Determine the (x, y) coordinate at the center of the cell enclosing the given text.  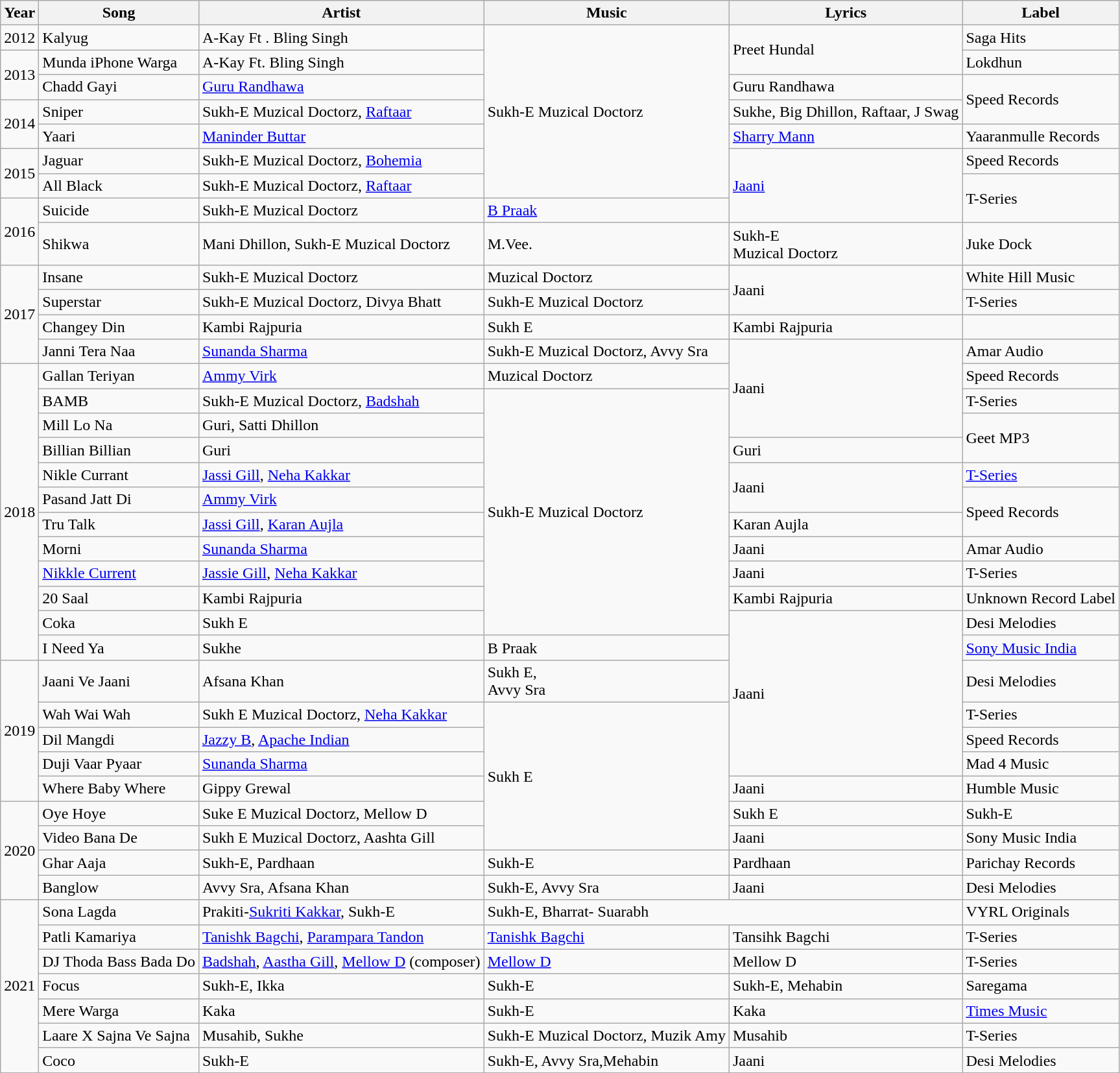
Insane (119, 277)
Karan Aujla (846, 524)
All Black (119, 186)
Ghar Aaja (119, 863)
2014 (19, 124)
Laare X Sajna Ve Sajna (119, 1035)
Sukh E Muzical Doctorz, Neha Kakkar (341, 714)
Kalyug (119, 38)
2015 (19, 173)
Jazzy B, Apache Indian (341, 739)
Juke Dock (1041, 244)
Maninder Buttar (341, 136)
Sukh-E Muzical Doctorz, Avvy Sra (606, 352)
Yaaranmulle Records (1041, 136)
Focus (119, 986)
Jaguar (119, 161)
Song (119, 13)
Sukh-E, Bharrat- Suarabh (723, 912)
Times Music (1041, 1011)
2012 (19, 38)
Sona Lagda (119, 912)
Jassie Gill, Neha Kakkar (341, 573)
Banglow (119, 887)
Tru Talk (119, 524)
White Hill Music (1041, 277)
20 Saal (119, 598)
Suke E Muzical Doctorz, Mellow D (341, 814)
Humble Music (1041, 789)
Changey Din (119, 326)
Coka (119, 623)
Tanishk Bagchi, Parampara Tandon (341, 937)
Sukh-E Muzical Doctorz, Badshah (341, 401)
Pardhaan (846, 863)
Sniper (119, 112)
Billian Billian (119, 450)
VYRL Originals (1041, 912)
Sukh-E Muzical Doctorz, Muzik Amy (606, 1035)
Duji Vaar Pyaar (119, 764)
Mill Lo Na (119, 426)
BAMB (119, 401)
Nikle Currant (119, 475)
A-Kay Ft. Bling Singh (341, 62)
Sukh-E, Avvy Sra (606, 887)
Jassi Gill, Karan Aujla (341, 524)
Artist (341, 13)
Sukh-E Muzical Doctorz, Divya Bhatt (341, 302)
Label (1041, 13)
2021 (19, 986)
I Need Ya (119, 647)
Sukh E,Avvy Sra (606, 681)
Nikkle Current (119, 573)
Sukh-E, Pardhaan (341, 863)
Janni Tera Naa (119, 352)
Year (19, 13)
Musahib, Sukhe (341, 1035)
2019 (19, 730)
Sukhe (341, 647)
Saga Hits (1041, 38)
Sukh-E, Mehabin (846, 986)
Munda iPhone Warga (119, 62)
Superstar (119, 302)
Sukh-E, Ikka (341, 986)
Lokdhun (1041, 62)
Mad 4 Music (1041, 764)
Guri, Satti Dhillon (341, 426)
Prakiti-Sukriti Kakkar, Sukh-E (341, 912)
Saregama (1041, 986)
Musahib (846, 1035)
2016 (19, 231)
Avvy Sra, Afsana Khan (341, 887)
Gallan Teriyan (119, 376)
Jassi Gill, Neha Kakkar (341, 475)
Sukh-EMuzical Doctorz (846, 244)
Music (606, 13)
Jaani Ve Jaani (119, 681)
2013 (19, 75)
Afsana Khan (341, 681)
A-Kay Ft . Bling Singh (341, 38)
Video Bana De (119, 838)
Sukh E Muzical Doctorz, Aashta Gill (341, 838)
Shikwa (119, 244)
Coco (119, 1060)
M.Vee. (606, 244)
Morni (119, 549)
Sharry Mann (846, 136)
Chadd Gayi (119, 87)
Wah Wai Wah (119, 714)
Badshah, Aastha Gill, Mellow D (composer) (341, 961)
Tanishk Bagchi (606, 937)
Tansihk Bagchi (846, 937)
2020 (19, 850)
Dil Mangdi (119, 739)
DJ Thoda Bass Bada Do (119, 961)
Lyrics (846, 13)
Sukh-E Muzical Doctorz, Bohemia (341, 161)
Parichay Records (1041, 863)
Mere Warga (119, 1011)
Oye Hoye (119, 814)
Where Baby Where (119, 789)
Unknown Record Label (1041, 598)
Pasand Jatt Di (119, 500)
2017 (19, 314)
Yaari (119, 136)
Patli Kamariya (119, 937)
Gippy Grewal (341, 789)
Preet Hundal (846, 50)
Suicide (119, 210)
2018 (19, 512)
Geet MP3 (1041, 438)
Sukhe, Big Dhillon, Raftaar, J Swag (846, 112)
Sukh-E, Avvy Sra,Mehabin (606, 1060)
Mani Dhillon, Sukh-E Muzical Doctorz (341, 244)
